Locate the cell with the specified text and output its [x, y] center coordinate. 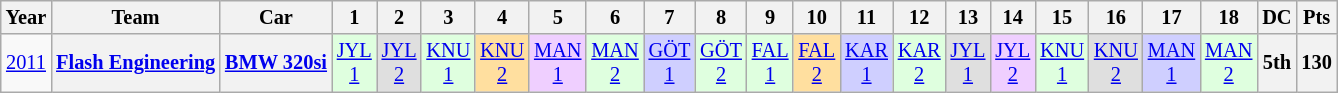
11 [866, 17]
GÖT1 [670, 63]
7 [670, 17]
BMW 320si [276, 63]
12 [920, 17]
8 [721, 17]
16 [1116, 17]
2011 [26, 63]
15 [1062, 17]
GÖT2 [721, 63]
5th [1276, 63]
18 [1228, 17]
3 [448, 17]
Year [26, 17]
2 [400, 17]
14 [1012, 17]
17 [1172, 17]
13 [968, 17]
9 [770, 17]
130 [1316, 63]
1 [354, 17]
DC [1276, 17]
Pts [1316, 17]
4 [502, 17]
Flash Engineering [136, 63]
Car [276, 17]
6 [614, 17]
FAL2 [816, 63]
KAR2 [920, 63]
FAL1 [770, 63]
Team [136, 17]
5 [558, 17]
KAR1 [866, 63]
10 [816, 17]
